Provide the [x, y] coordinate of the cell's center where the given text is located.  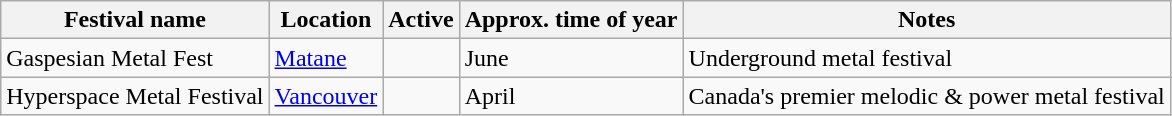
Approx. time of year [571, 20]
Festival name [135, 20]
Active [421, 20]
Canada's premier melodic & power metal festival [926, 96]
Location [326, 20]
Hyperspace Metal Festival [135, 96]
Matane [326, 58]
April [571, 96]
Underground metal festival [926, 58]
Notes [926, 20]
Gaspesian Metal Fest [135, 58]
June [571, 58]
Vancouver [326, 96]
